Scan for the cell matching the given text and deliver its (x, y) coordinate at center. 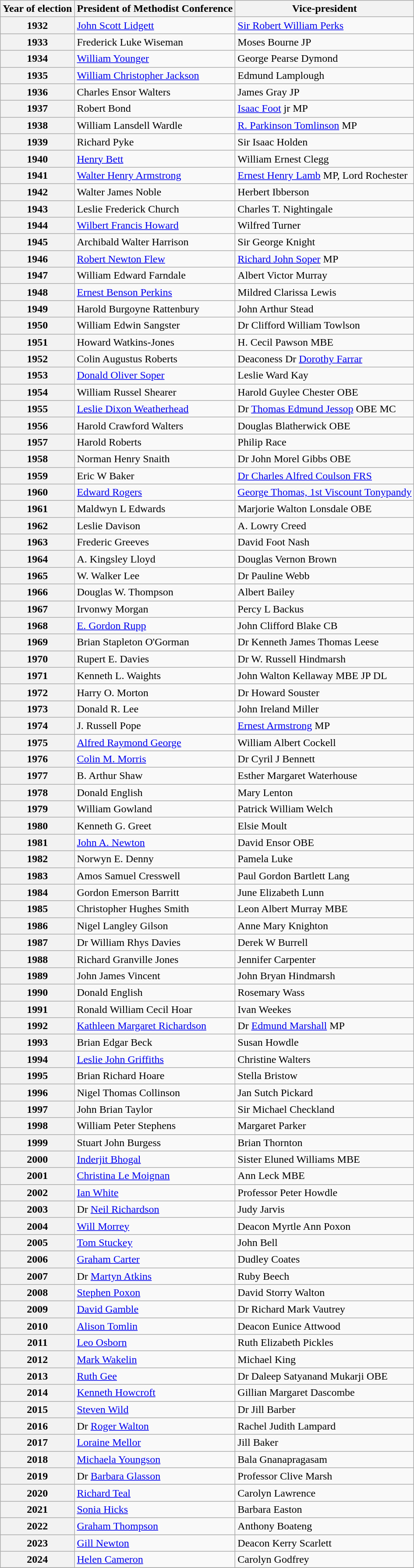
1970 (38, 659)
William Edward Farndale (155, 276)
1946 (38, 259)
Christina Le Moignan (155, 1176)
Sonia Hicks (155, 1509)
William Peter Stephens (155, 1126)
Steven Wild (155, 1409)
Graham Thompson (155, 1526)
Wilbert Francis Howard (155, 226)
E. Gordon Rupp (155, 626)
B. Arthur Shaw (155, 776)
1958 (38, 459)
Inderjit Bhogal (155, 1159)
Sir George Knight (325, 242)
Leslie John Griffiths (155, 1059)
2007 (38, 1276)
Brian Stapleton O'Gorman (155, 642)
Norman Henry Snaith (155, 459)
Michael King (325, 1359)
Gordon Emerson Barritt (155, 892)
Walter James Noble (155, 192)
2021 (38, 1509)
Ann Leck MBE (325, 1176)
Bala Gnanapragasam (325, 1459)
1944 (38, 226)
2023 (38, 1543)
William Albert Cockell (325, 743)
William Younger (155, 59)
William Russel Shearer (155, 392)
Mildred Clarissa Lewis (325, 292)
1987 (38, 942)
A. Kingsley Lloyd (155, 559)
Anne Mary Knighton (325, 926)
Dr Pauline Webb (325, 576)
1978 (38, 793)
Dr Neil Richardson (155, 1209)
1971 (38, 676)
John Ireland Miller (325, 709)
President of Methodist Conference (155, 9)
Leo Osborn (155, 1343)
George Pearse Dymond (325, 59)
Alfred Raymond George (155, 743)
2001 (38, 1176)
Dr Edmund Marshall MP (325, 1026)
Rosemary Wass (325, 992)
1984 (38, 892)
1998 (38, 1126)
1972 (38, 692)
Frederic Greeves (155, 542)
Mark Wakelin (155, 1359)
1945 (38, 242)
Albert Bailey (325, 592)
Philip Race (325, 442)
1954 (38, 392)
Alison Tomlin (155, 1326)
Barbara Easton (325, 1509)
Rupert E. Davies (155, 659)
Tom Stuckey (155, 1242)
1997 (38, 1109)
Rachel Judith Lampard (325, 1426)
Sir Michael Checkland (325, 1109)
Eric W Baker (155, 475)
1985 (38, 909)
Dr Barbara Glasson (155, 1476)
Dr Daleep Satyanand Mukarji OBE (325, 1376)
1943 (38, 209)
1981 (38, 842)
1969 (38, 642)
Amos Samuel Cresswell (155, 876)
Deacon Myrtle Ann Poxon (325, 1226)
David Foot Nash (325, 542)
Moses Bourne JP (325, 42)
Ronald William Cecil Hoar (155, 1009)
Sister Eluned Williams MBE (325, 1159)
Leslie Frederick Church (155, 209)
John Arthur Stead (325, 309)
Ivan Weekes (325, 1009)
Walter Henry Armstrong (155, 175)
1976 (38, 759)
David Storry Walton (325, 1293)
Dr Kenneth James Thomas Leese (325, 642)
Susan Howdle (325, 1043)
2008 (38, 1293)
1955 (38, 409)
1960 (38, 492)
2015 (38, 1409)
1933 (38, 42)
J. Russell Pope (155, 726)
John James Vincent (155, 976)
1986 (38, 926)
W. Walker Lee (155, 576)
2013 (38, 1376)
Leslie Ward Kay (325, 375)
Anthony Boateng (325, 1526)
Dr Cyril J Bennett (325, 759)
1980 (38, 826)
Dudley Coates (325, 1259)
2017 (38, 1443)
Jan Sutch Pickard (325, 1093)
1936 (38, 92)
1991 (38, 1009)
1951 (38, 342)
William Ernest Clegg (325, 159)
1949 (38, 309)
Patrick William Welch (325, 809)
Robert Newton Flew (155, 259)
Stephen Poxon (155, 1293)
Dr Charles Alfred Coulson FRS (325, 475)
1989 (38, 976)
1941 (38, 175)
Dr Clifford William Towlson (325, 326)
Sir Robert William Perks (325, 25)
Deacon Kerry Scarlett (325, 1543)
1957 (38, 442)
2005 (38, 1242)
Isaac Foot jr MP (325, 109)
Carolyn Godfrey (325, 1560)
John Bell (325, 1242)
1935 (38, 75)
Edmund Lamplough (325, 75)
Ruth Gee (155, 1376)
Ernest Henry Lamb MP, Lord Rochester (325, 175)
R. Parkinson Tomlinson MP (325, 125)
Mary Lenton (325, 793)
Sir Isaac Holden (325, 142)
Jennifer Carpenter (325, 959)
Frederick Luke Wiseman (155, 42)
Kenneth G. Greet (155, 826)
Ernest Armstrong MP (325, 726)
Marjorie Walton Lonsdale OBE (325, 509)
Ruby Beech (325, 1276)
1964 (38, 559)
1974 (38, 726)
Michaela Youngson (155, 1459)
William Gowland (155, 809)
2014 (38, 1393)
1999 (38, 1143)
1979 (38, 809)
Herbert Ibberson (325, 192)
Will Morrey (155, 1226)
Helen Cameron (155, 1560)
1942 (38, 192)
Harry O. Morton (155, 692)
1975 (38, 743)
Howard Watkins-Jones (155, 342)
1948 (38, 292)
Gill Newton (155, 1543)
Wilfred Turner (325, 226)
Derek W Burrell (325, 942)
Harold Guylee Chester OBE (325, 392)
1937 (38, 109)
Brian Edgar Beck (155, 1043)
2024 (38, 1560)
1982 (38, 859)
Richard Granville Jones (155, 959)
Christine Walters (325, 1059)
Leslie Davison (155, 526)
Albert Victor Murray (325, 276)
Douglas Blatherwick OBE (325, 425)
Dr W. Russell Hindmarsh (325, 659)
Vice-president (325, 9)
Judy Jarvis (325, 1209)
Colin Augustus Roberts (155, 359)
2002 (38, 1193)
Harold Crawford Walters (155, 425)
Dr John Morel Gibbs OBE (325, 459)
Pamela Luke (325, 859)
1961 (38, 509)
2010 (38, 1326)
Gillian Margaret Dascombe (325, 1393)
Jill Baker (325, 1443)
Norwyn E. Denny (155, 859)
Charles T. Nightingale (325, 209)
2019 (38, 1476)
Douglas W. Thompson (155, 592)
Robert Bond (155, 109)
1992 (38, 1026)
Loraine Mellor (155, 1443)
Professor Clive Marsh (325, 1476)
1977 (38, 776)
1938 (38, 125)
Edward Rogers (155, 492)
Brian Thornton (325, 1143)
1967 (38, 609)
Stella Bristow (325, 1076)
1953 (38, 375)
John Clifford Blake CB (325, 626)
Donald R. Lee (155, 709)
John Bryan Hindmarsh (325, 976)
Richard John Soper MP (325, 259)
Esther Margaret Waterhouse (325, 776)
Henry Bett (155, 159)
2018 (38, 1459)
Charles Ensor Walters (155, 92)
2009 (38, 1310)
Dr William Rhys Davies (155, 942)
Kenneth L. Waights (155, 676)
George Thomas, 1st Viscount Tonypandy (325, 492)
1956 (38, 425)
David Ensor OBE (325, 842)
William Edwin Sangster (155, 326)
Donald Oliver Soper (155, 375)
1973 (38, 709)
Christopher Hughes Smith (155, 909)
A. Lowry Creed (325, 526)
Stuart John Burgess (155, 1143)
June Elizabeth Lunn (325, 892)
2004 (38, 1226)
Dr Howard Souster (325, 692)
1932 (38, 25)
Professor Peter Howdle (325, 1193)
2022 (38, 1526)
1962 (38, 526)
Year of election (38, 9)
Graham Carter (155, 1259)
2000 (38, 1159)
H. Cecil Pawson MBE (325, 342)
Harold Burgoyne Rattenbury (155, 309)
Dr Thomas Edmund Jessop OBE MC (325, 409)
1947 (38, 276)
John A. Newton (155, 842)
Dr Martyn Atkins (155, 1276)
John Scott Lidgett (155, 25)
Dr Richard Mark Vautrey (325, 1310)
1940 (38, 159)
Harold Roberts (155, 442)
Irvonwy Morgan (155, 609)
John Brian Taylor (155, 1109)
1993 (38, 1043)
Nigel Langley Gilson (155, 926)
2012 (38, 1359)
Elsie Moult (325, 826)
James Gray JP (325, 92)
Maldwyn L Edwards (155, 509)
2016 (38, 1426)
Douglas Vernon Brown (325, 559)
Colin M. Morris (155, 759)
Ian White (155, 1193)
Paul Gordon Bartlett Lang (325, 876)
David Gamble (155, 1310)
Leslie Dixon Weatherhead (155, 409)
William Lansdell Wardle (155, 125)
Deacon Eunice Attwood (325, 1326)
1965 (38, 576)
1995 (38, 1076)
1968 (38, 626)
1934 (38, 59)
Ernest Benson Perkins (155, 292)
2020 (38, 1493)
1950 (38, 326)
Percy L Backus (325, 609)
2003 (38, 1209)
1959 (38, 475)
1983 (38, 876)
Dr Roger Walton (155, 1426)
1996 (38, 1093)
William Christopher Jackson (155, 75)
1966 (38, 592)
1990 (38, 992)
Richard Teal (155, 1493)
Kathleen Margaret Richardson (155, 1026)
1963 (38, 542)
Dr Jill Barber (325, 1409)
Leon Albert Murray MBE (325, 909)
John Walton Kellaway MBE JP DL (325, 676)
2011 (38, 1343)
1988 (38, 959)
Archibald Walter Harrison (155, 242)
Richard Pyke (155, 142)
Carolyn Lawrence (325, 1493)
Kenneth Howcroft (155, 1393)
1939 (38, 142)
Brian Richard Hoare (155, 1076)
Deaconess Dr Dorothy Farrar (325, 359)
Ruth Elizabeth Pickles (325, 1343)
Nigel Thomas Collinson (155, 1093)
Margaret Parker (325, 1126)
2006 (38, 1259)
1952 (38, 359)
1994 (38, 1059)
